Return the [X, Y] coordinate for the center point of the cell that contains the specified text.  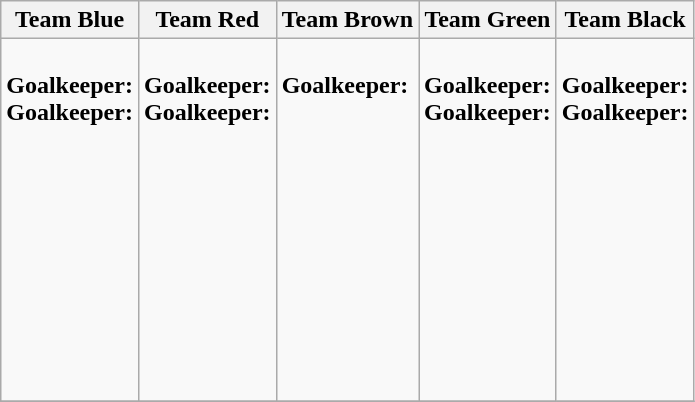
Team Blue [70, 20]
Team Black [625, 20]
Goalkeeper: [347, 220]
Team Red [207, 20]
Team Green [488, 20]
Team Brown [347, 20]
